Determine the (x, y) coordinate at the center of the cell enclosing the given text.  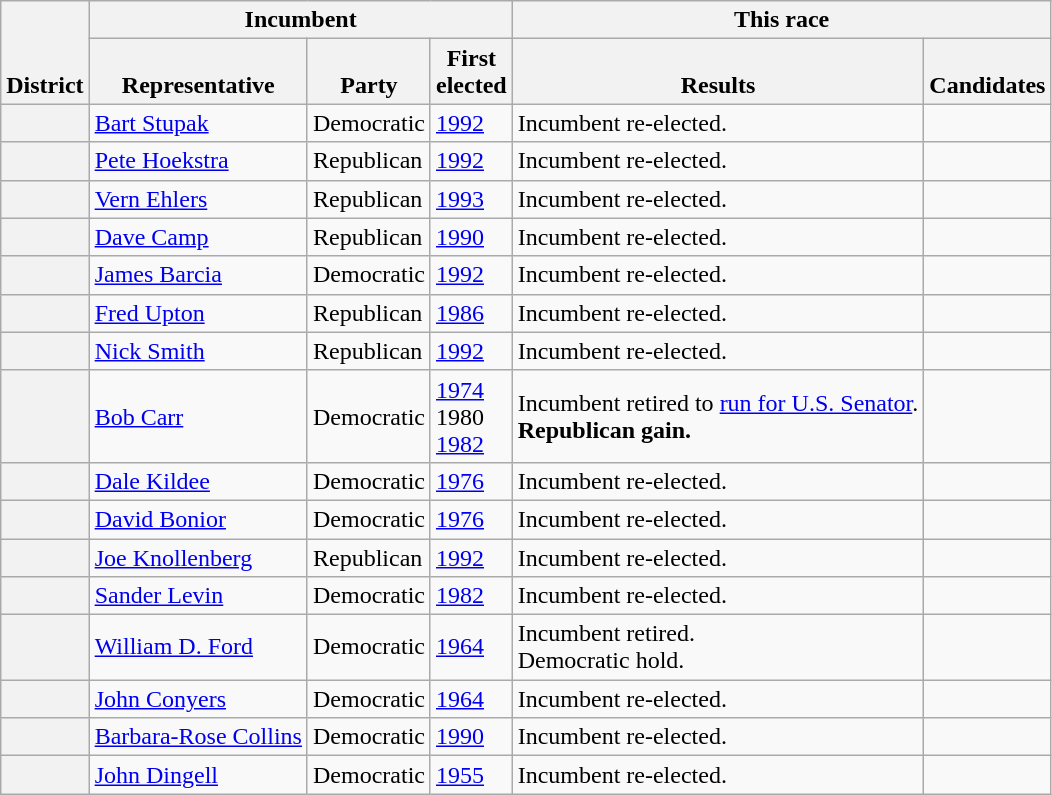
Nick Smith (198, 351)
1955 (471, 775)
Incumbent retired to run for U.S. Senator.Republican gain. (718, 416)
Firstelected (471, 72)
This race (782, 20)
Vern Ehlers (198, 199)
1986 (471, 313)
John Conyers (198, 699)
Fred Upton (198, 313)
Pete Hoekstra (198, 161)
District (45, 52)
Incumbent retired.Democratic hold. (718, 648)
Party (368, 72)
Dale Kildee (198, 481)
John Dingell (198, 775)
James Barcia (198, 275)
Barbara-Rose Collins (198, 737)
Results (718, 72)
Bart Stupak (198, 123)
19741980 1982 (471, 416)
Joe Knollenberg (198, 557)
William D. Ford (198, 648)
Incumbent (300, 20)
Sander Levin (198, 596)
Representative (198, 72)
1982 (471, 596)
Bob Carr (198, 416)
Candidates (988, 72)
1993 (471, 199)
Dave Camp (198, 237)
David Bonior (198, 519)
